Return (x, y) of the center of cell containing provided text 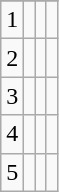
4 (12, 134)
5 (12, 172)
1 (12, 20)
2 (12, 58)
3 (12, 96)
